Find where the given text appears and provide that cell's center as (X, Y) coordinate. 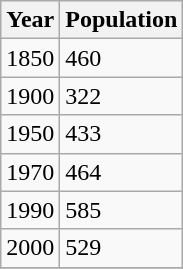
1970 (30, 172)
464 (122, 172)
1990 (30, 210)
Population (122, 20)
2000 (30, 248)
322 (122, 96)
1850 (30, 58)
529 (122, 248)
1900 (30, 96)
433 (122, 134)
585 (122, 210)
Year (30, 20)
1950 (30, 134)
460 (122, 58)
